Return the (X, Y) coordinate for the center point of the cell that contains the specified text.  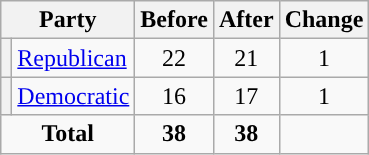
Change (324, 20)
After (246, 20)
Total (68, 134)
16 (174, 96)
17 (246, 96)
21 (246, 58)
22 (174, 58)
Party (68, 20)
Before (174, 20)
Democratic (74, 96)
Republican (74, 58)
